Locate the cell with the specified text and output its (x, y) center coordinate. 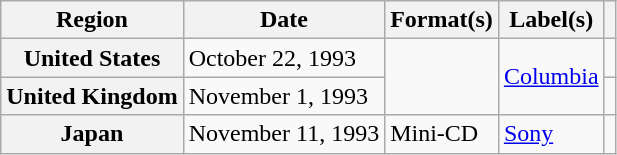
United Kingdom (92, 96)
October 22, 1993 (284, 58)
Label(s) (551, 20)
November 11, 1993 (284, 134)
Region (92, 20)
United States (92, 58)
Mini-CD (442, 134)
November 1, 1993 (284, 96)
Columbia (551, 77)
Format(s) (442, 20)
Japan (92, 134)
Sony (551, 134)
Date (284, 20)
